Detect which cell encompasses the target text, then output its [X, Y] center coordinate. 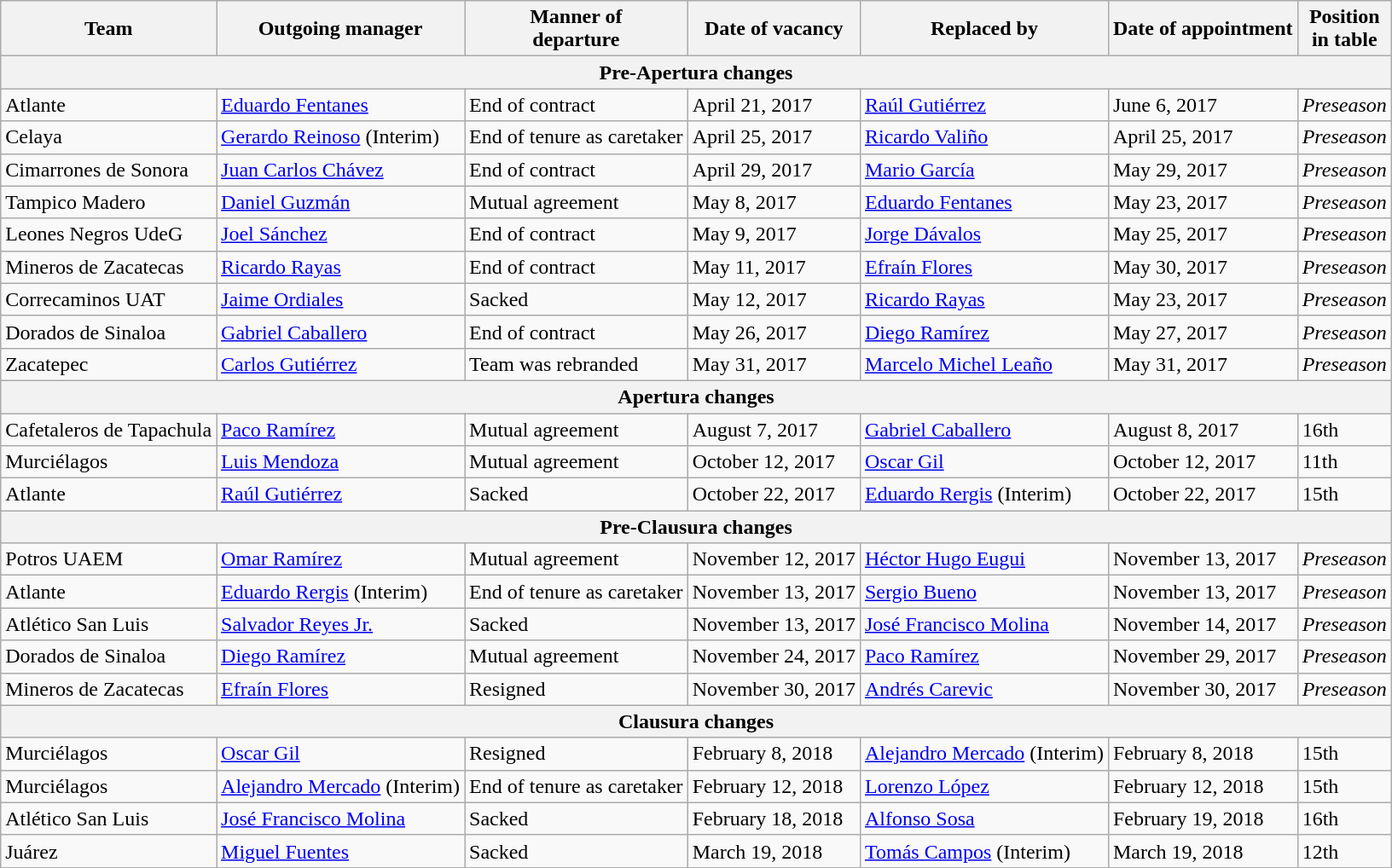
April 21, 2017 [774, 105]
Luis Mendoza [341, 462]
May 27, 2017 [1203, 332]
Salvador Reyes Jr. [341, 624]
Date of appointment [1203, 29]
Team was rebranded [577, 364]
February 18, 2018 [774, 819]
Sergio Bueno [984, 592]
Clausura changes [696, 721]
April 29, 2017 [774, 170]
November 12, 2017 [774, 559]
12th [1344, 851]
Lorenzo López [984, 786]
May 11, 2017 [774, 267]
June 6, 2017 [1203, 105]
11th [1344, 462]
Outgoing manager [341, 29]
Celaya [109, 137]
Cafetaleros de Tapachula [109, 429]
May 29, 2017 [1203, 170]
Juárez [109, 851]
Joel Sánchez [341, 234]
Pre-Apertura changes [696, 72]
Héctor Hugo Eugui [984, 559]
May 26, 2017 [774, 332]
Tampico Madero [109, 202]
November 14, 2017 [1203, 624]
Tomás Campos (Interim) [984, 851]
Juan Carlos Chávez [341, 170]
November 29, 2017 [1203, 657]
Replaced by [984, 29]
Jaime Ordiales [341, 299]
May 25, 2017 [1203, 234]
August 7, 2017 [774, 429]
Miguel Fuentes [341, 851]
Team [109, 29]
May 30, 2017 [1203, 267]
Manner of departure [577, 29]
August 8, 2017 [1203, 429]
Potros UAEM [109, 559]
Pre-Clausura changes [696, 527]
Apertura changes [696, 396]
Marcelo Michel Leaño [984, 364]
Gerardo Reinoso (Interim) [341, 137]
May 8, 2017 [774, 202]
Daniel Guzmán [341, 202]
Date of vacancy [774, 29]
Andrés Carevic [984, 689]
Zacatepec [109, 364]
November 24, 2017 [774, 657]
Leones Negros UdeG [109, 234]
May 12, 2017 [774, 299]
Correcaminos UAT [109, 299]
Ricardo Valiño [984, 137]
Jorge Dávalos [984, 234]
February 19, 2018 [1203, 819]
May 9, 2017 [774, 234]
Cimarrones de Sonora [109, 170]
Alfonso Sosa [984, 819]
Carlos Gutiérrez [341, 364]
Position in table [1344, 29]
Omar Ramírez [341, 559]
Mario García [984, 170]
